Detect which cell encompasses the target text, then output its [X, Y] center coordinate. 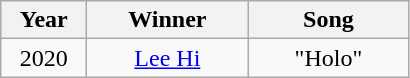
"Holo" [328, 58]
Winner [168, 20]
Song [328, 20]
2020 [44, 58]
Year [44, 20]
Lee Hi [168, 58]
